Detect which cell encompasses the target text, then output its [x, y] center coordinate. 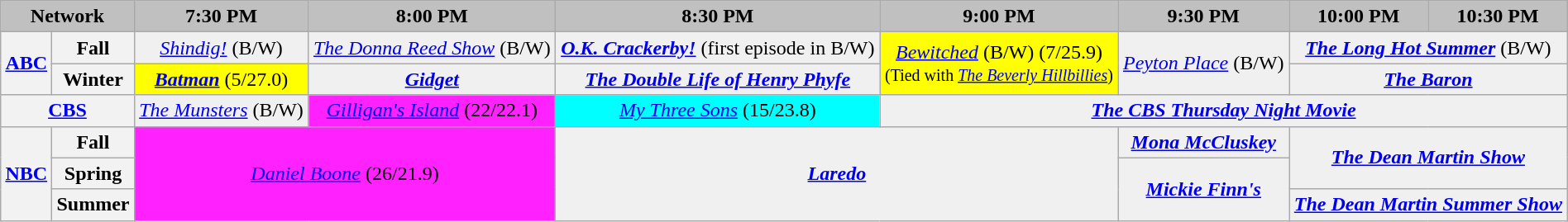
Bewitched (B/W) (7/25.9)(Tied with The Beverly Hillbillies) [999, 64]
NBC [26, 173]
Summer [93, 205]
Spring [93, 173]
ABC [26, 64]
Laredo [837, 173]
8:00 PM [432, 17]
My Three Sons (15/23.8) [718, 111]
Shindig! (B/W) [222, 48]
The Dean Martin Summer Show [1429, 205]
7:30 PM [222, 17]
Network [68, 17]
Mona McCluskey [1204, 142]
9:30 PM [1204, 17]
The Long Hot Summer (B/W) [1429, 48]
O.K. Crackerby! (first episode in B/W) [718, 48]
The Baron [1429, 79]
The Dean Martin Show [1429, 158]
9:00 PM [999, 17]
The Double Life of Henry Phyfe [718, 79]
Batman (5/27.0) [222, 79]
The Donna Reed Show (B/W) [432, 48]
8:30 PM [718, 17]
Gilligan's Island (22/22.1) [432, 111]
Winter [93, 79]
CBS [68, 111]
Daniel Boone (26/21.9) [345, 173]
The Munsters (B/W) [222, 111]
Gidget [432, 79]
10:00 PM [1359, 17]
Mickie Finn's [1204, 189]
Peyton Place (B/W) [1204, 64]
The CBS Thursday Night Movie [1224, 111]
10:30 PM [1498, 17]
